Pinpoint the cell where the given text exists, returning its [x, y] midpoint coordinate. 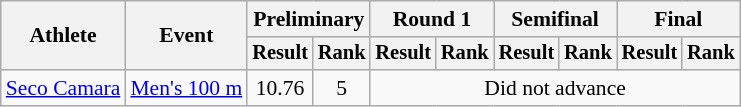
5 [342, 88]
Did not advance [554, 88]
Final [678, 19]
Men's 100 m [186, 88]
Semifinal [556, 19]
10.76 [280, 88]
Event [186, 36]
Seco Camara [64, 88]
Round 1 [432, 19]
Preliminary [308, 19]
Athlete [64, 36]
